Search for the cell housing the specified text and yield its [X, Y] center coordinate. 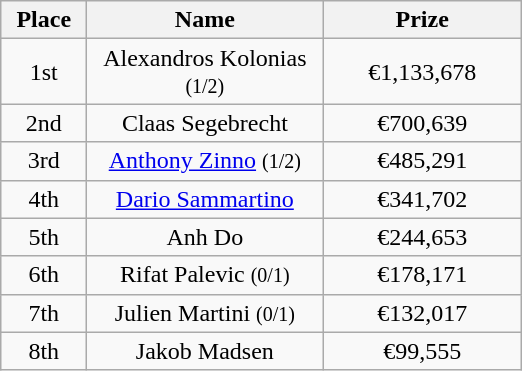
Name [205, 20]
Place [44, 20]
2nd [44, 123]
Anthony Zinno (1/2) [205, 161]
€132,017 [422, 313]
Anh Do [205, 237]
6th [44, 275]
Julien Martini (0/1) [205, 313]
€341,702 [422, 199]
Rifat Palevic (0/1) [205, 275]
Alexandros Kolonias (1/2) [205, 72]
€99,555 [422, 351]
Claas Segebrecht [205, 123]
Prize [422, 20]
3rd [44, 161]
Jakob Madsen [205, 351]
€700,639 [422, 123]
5th [44, 237]
€244,653 [422, 237]
€485,291 [422, 161]
€178,171 [422, 275]
€1,133,678 [422, 72]
8th [44, 351]
4th [44, 199]
Dario Sammartino [205, 199]
7th [44, 313]
1st [44, 72]
